Extract the (X, Y) coordinate from the center of the cell holding the provided text.  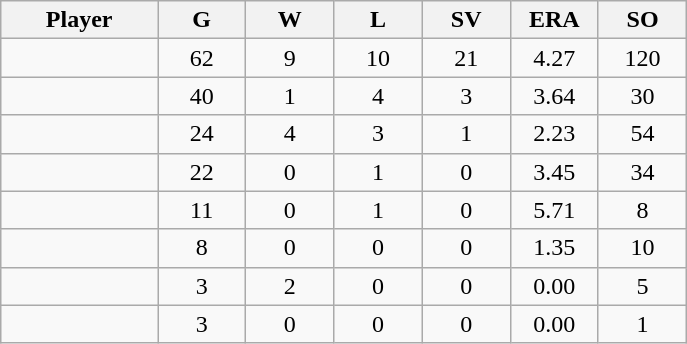
34 (642, 172)
L (378, 20)
4.27 (554, 58)
2 (290, 286)
24 (202, 134)
30 (642, 96)
SV (466, 20)
W (290, 20)
3.45 (554, 172)
40 (202, 96)
54 (642, 134)
2.23 (554, 134)
SO (642, 20)
62 (202, 58)
1.35 (554, 248)
11 (202, 210)
5 (642, 286)
Player (80, 20)
G (202, 20)
5.71 (554, 210)
9 (290, 58)
22 (202, 172)
21 (466, 58)
ERA (554, 20)
3.64 (554, 96)
120 (642, 58)
